Output the [x, y] coordinate of the center of the cell containing the given text.  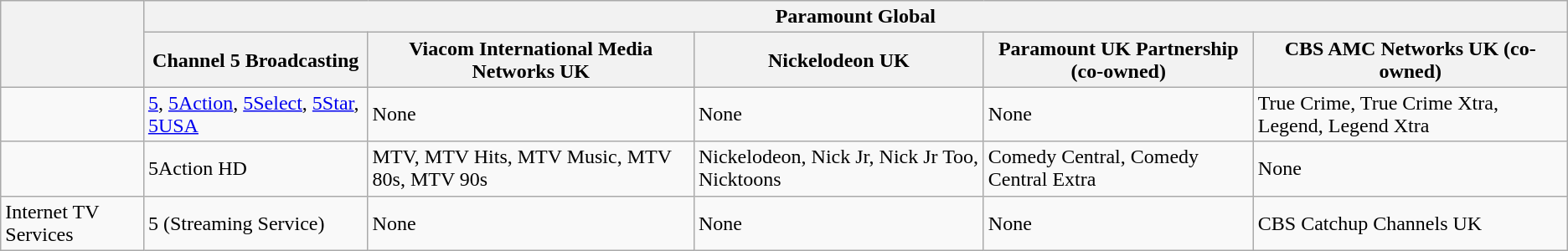
Paramount UK Partnership (co-owned) [1118, 60]
5 (Streaming Service) [255, 223]
Viacom International Media Networks UK [531, 60]
Nickelodeon UK [838, 60]
Internet TV Services [72, 223]
CBS Catchup Channels UK [1411, 223]
True Crime, True Crime Xtra, Legend, Legend Xtra [1411, 114]
CBS AMC Networks UK (co-owned) [1411, 60]
5Action HD [255, 169]
Comedy Central, Comedy Central Extra [1118, 169]
Paramount Global [855, 17]
5, 5Action, 5Select, 5Star, 5USA [255, 114]
MTV, MTV Hits, MTV Music, MTV 80s, MTV 90s [531, 169]
Channel 5 Broadcasting [255, 60]
Nickelodeon, Nick Jr, Nick Jr Too, Nicktoons [838, 169]
